Determine the (X, Y) coordinate at the center of the cell enclosing the given text.  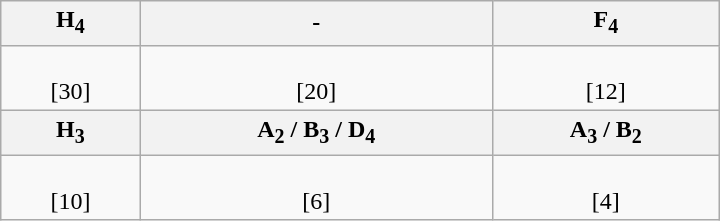
A2 / B3 / D4 (316, 132)
[4] (606, 186)
[30] (70, 78)
- (316, 23)
F4 (606, 23)
A3 / B2 (606, 132)
[10] (70, 186)
[12] (606, 78)
[6] (316, 186)
[20] (316, 78)
H4 (70, 23)
H3 (70, 132)
